For the text-containing cell, return its midpoint in (x, y) coordinate format. 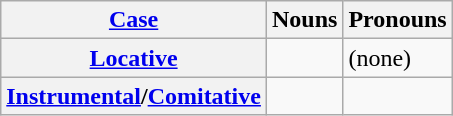
(none) (398, 58)
Case (134, 20)
Locative (134, 58)
Instrumental/Comitative (134, 96)
Nouns (304, 20)
Pronouns (398, 20)
